Find where the given text appears and provide that cell's center as [x, y] coordinate. 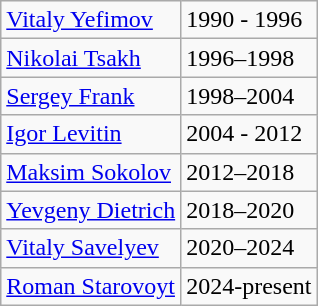
Sergey Frank [91, 96]
1998–2004 [249, 96]
Vitaly Savelyev [91, 248]
1990 - 1996 [249, 20]
Igor Levitin [91, 134]
Vitaly Yefimov [91, 20]
1996–1998 [249, 58]
2020–2024 [249, 248]
Nikolai Tsakh [91, 58]
2012–2018 [249, 172]
2018–2020 [249, 210]
2024-present [249, 286]
Maksim Sokolov [91, 172]
Roman Starovoyt [91, 286]
2004 - 2012 [249, 134]
Yevgeny Dietrich [91, 210]
